Return (x, y) of the center of cell containing provided text 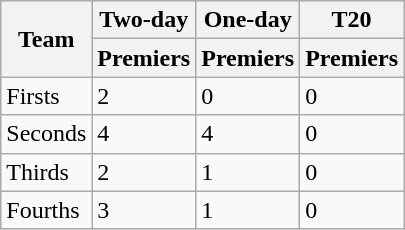
Thirds (46, 172)
Seconds (46, 134)
T20 (352, 20)
3 (144, 210)
One-day (248, 20)
Two-day (144, 20)
Firsts (46, 96)
Team (46, 39)
Fourths (46, 210)
